Locate the cell with the specified text and output its (x, y) center coordinate. 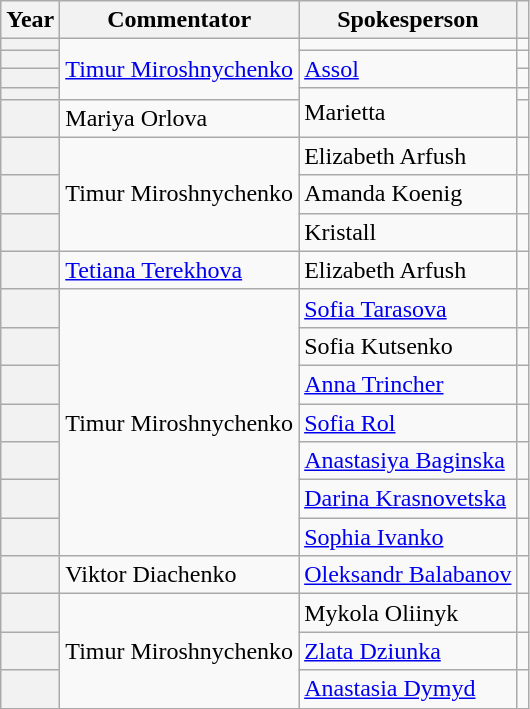
Marietta (408, 112)
Anastasiya Baginska (408, 461)
Sophia Ivanko (408, 537)
Sofia Kutsenko (408, 346)
Sofia Tarasova (408, 308)
Anna Trincher (408, 384)
Mykola Oliinyk (408, 613)
Year (30, 20)
Zlata Dziunka (408, 651)
Mariya Orlova (180, 118)
Viktor Diachenko (180, 575)
Anastasia Dymyd (408, 689)
Sofia Rol (408, 423)
Kristall (408, 232)
Tetiana Terekhova (180, 270)
Assol (408, 69)
Spokesperson (408, 20)
Darina Krasnovetska (408, 499)
Oleksandr Balabanov (408, 575)
Amanda Koenig (408, 194)
Commentator (180, 20)
